Return [x, y] of the center of cell containing provided text 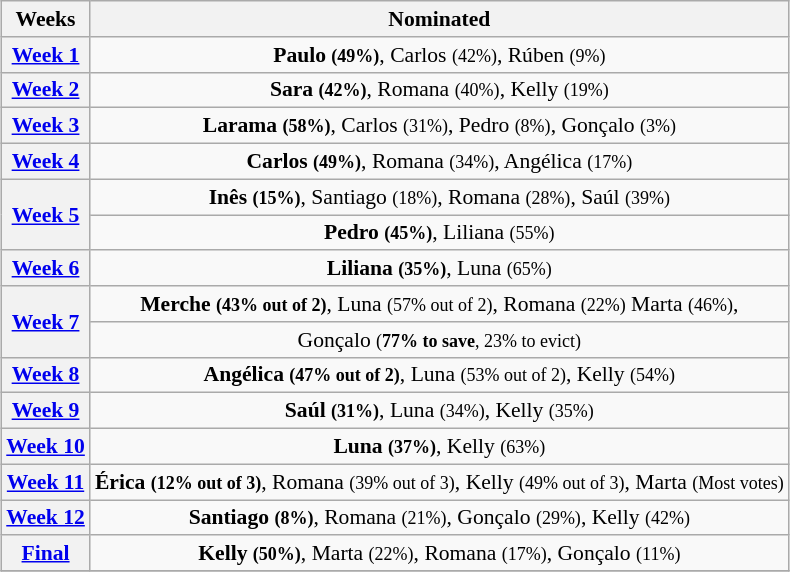
Saúl (31%), Luna (34%), Kelly (35%) [440, 411]
Angélica (47% out of 2), Luna (53% out of 2), Kelly (54%) [440, 375]
Gonçalo (77% to save, 23% to evict) [440, 340]
Luna (37%), Kelly (63%) [440, 447]
Week 2 [46, 90]
Week 8 [46, 375]
Sara (42%), Romana (40%), Kelly (19%) [440, 90]
Inês (15%), Santiago (18%), Romana (28%), Saúl (39%) [440, 197]
Week 9 [46, 411]
Week 6 [46, 269]
Nominated [440, 19]
Week 1 [46, 55]
Final [46, 554]
Pedro (45%), Liliana (55%) [440, 233]
Merche (43% out of 2), Luna (57% out of 2), Romana (22%) Marta (46%), [440, 304]
Érica (12% out of 3), Romana (39% out of 3), Kelly (49% out of 3), Marta (Most votes) [440, 482]
Carlos (49%), Romana (34%), Angélica (17%) [440, 162]
Kelly (50%), Marta (22%), Romana (17%), Gonçalo (11%) [440, 554]
Week 10 [46, 447]
Week 4 [46, 162]
Larama (58%), Carlos (31%), Pedro (8%), Gonçalo (3%) [440, 126]
Paulo (49%), Carlos (42%), Rúben (9%) [440, 55]
Liliana (35%), Luna (65%) [440, 269]
Week 12 [46, 518]
Week 11 [46, 482]
Santiago (8%), Romana (21%), Gonçalo (29%), Kelly (42%) [440, 518]
Week 3 [46, 126]
Week 5 [46, 214]
Week 7 [46, 322]
Weeks [46, 19]
